Pinpoint the cell where the given text exists, returning its (X, Y) midpoint coordinate. 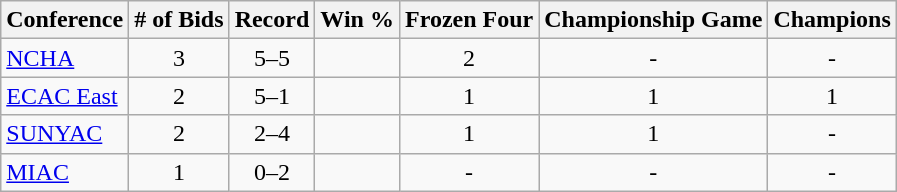
Champions (832, 20)
MIAC (65, 172)
3 (179, 58)
5–5 (272, 58)
ECAC East (65, 96)
SUNYAC (65, 134)
Record (272, 20)
Championship Game (654, 20)
Win % (358, 20)
# of Bids (179, 20)
Conference (65, 20)
2–4 (272, 134)
0–2 (272, 172)
Frozen Four (468, 20)
NCHA (65, 58)
5–1 (272, 96)
